Capture the cell that displays the provided text and extract its [x, y] central coordinate. 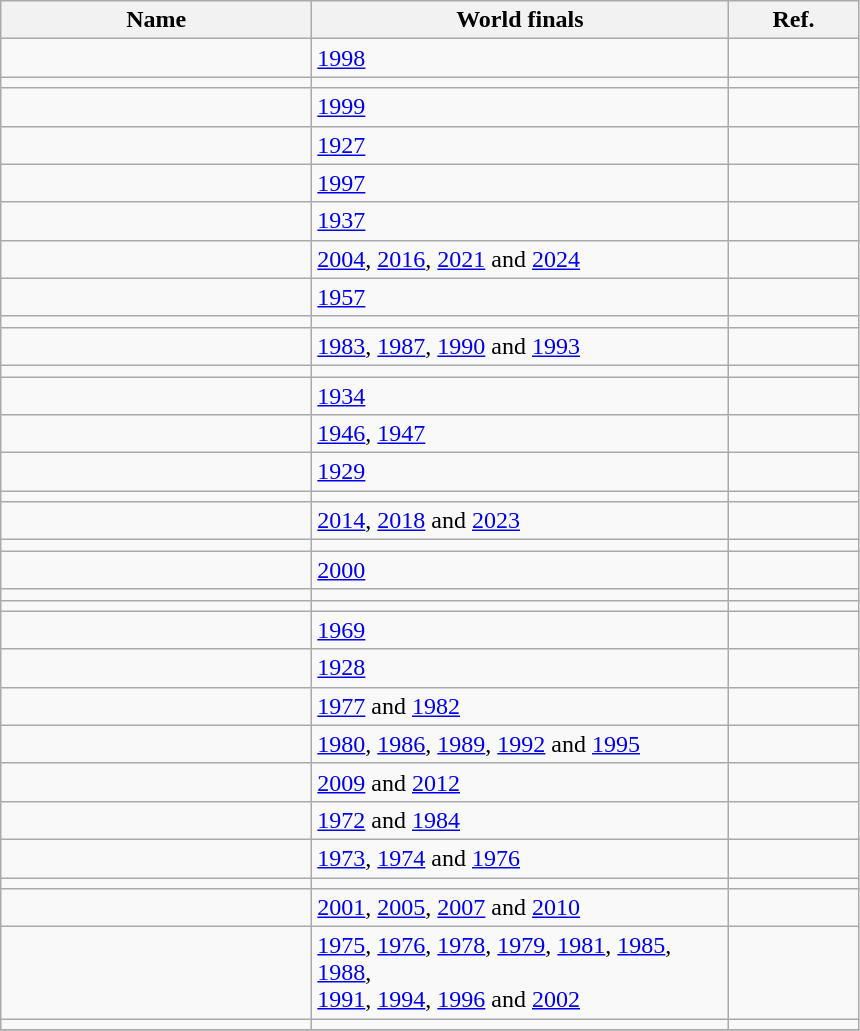
1980, 1986, 1989, 1992 and 1995 [520, 744]
1957 [520, 297]
1946, 1947 [520, 434]
1977 and 1982 [520, 706]
1973, 1974 and 1976 [520, 858]
1928 [520, 668]
World finals [520, 20]
1999 [520, 107]
1927 [520, 145]
1997 [520, 183]
2014, 2018 and 2023 [520, 521]
2009 and 2012 [520, 782]
1998 [520, 58]
1972 and 1984 [520, 820]
1934 [520, 395]
2000 [520, 570]
Name [156, 20]
1937 [520, 221]
1983, 1987, 1990 and 1993 [520, 346]
1975, 1976, 1978, 1979, 1981, 1985, 1988,1991, 1994, 1996 and 2002 [520, 973]
2001, 2005, 2007 and 2010 [520, 908]
1929 [520, 472]
1969 [520, 630]
2004, 2016, 2021 and 2024 [520, 259]
Ref. [794, 20]
